Capture the cell that displays the provided text and extract its [x, y] central coordinate. 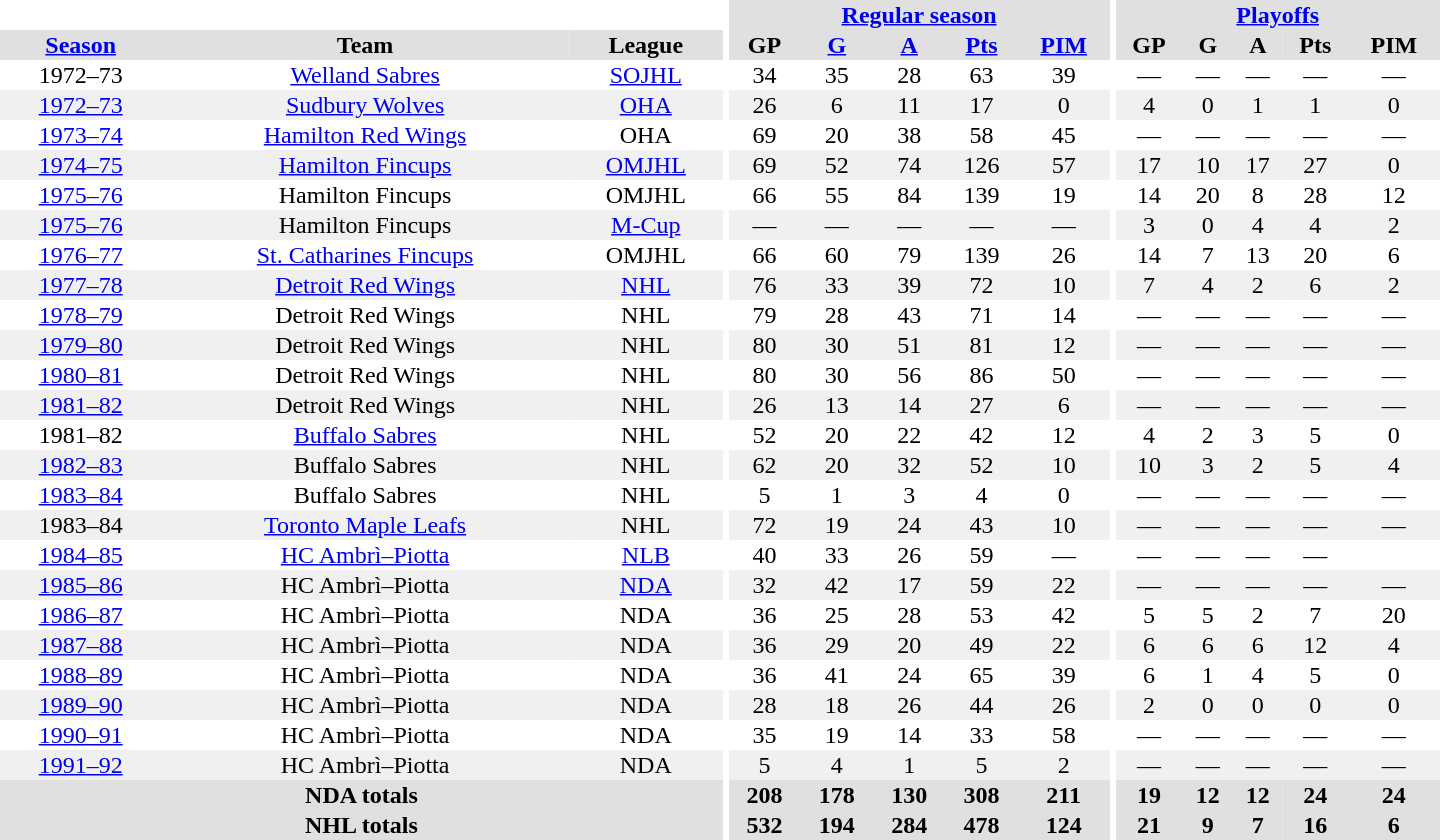
130 [909, 795]
194 [837, 825]
1978–79 [80, 315]
NHL totals [362, 825]
53 [981, 615]
1979–80 [80, 345]
1990–91 [80, 735]
1977–78 [80, 285]
18 [837, 705]
Sudbury Wolves [364, 105]
1987–88 [80, 645]
34 [764, 75]
44 [981, 705]
1991–92 [80, 765]
284 [909, 825]
38 [909, 135]
9 [1208, 825]
League [646, 45]
49 [981, 645]
55 [837, 195]
1974–75 [80, 165]
40 [764, 555]
178 [837, 795]
76 [764, 285]
74 [909, 165]
50 [1064, 375]
63 [981, 75]
86 [981, 375]
1989–90 [80, 705]
1985–86 [80, 585]
71 [981, 315]
60 [837, 255]
1980–81 [80, 375]
84 [909, 195]
M-Cup [646, 225]
8 [1258, 195]
41 [837, 675]
51 [909, 345]
478 [981, 825]
25 [837, 615]
1988–89 [80, 675]
29 [837, 645]
45 [1064, 135]
16 [1316, 825]
57 [1064, 165]
1973–74 [80, 135]
Team [364, 45]
Regular season [918, 15]
1984–85 [80, 555]
126 [981, 165]
124 [1064, 825]
St. Catharines Fincups [364, 255]
308 [981, 795]
SOJHL [646, 75]
Hamilton Red Wings [364, 135]
208 [764, 795]
62 [764, 465]
21 [1148, 825]
Playoffs [1278, 15]
65 [981, 675]
11 [909, 105]
211 [1064, 795]
532 [764, 825]
1976–77 [80, 255]
81 [981, 345]
NDA totals [362, 795]
1986–87 [80, 615]
Toronto Maple Leafs [364, 525]
56 [909, 375]
Season [80, 45]
NLB [646, 555]
Welland Sabres [364, 75]
1982–83 [80, 465]
